Determine the [x, y] coordinate at the center of the cell enclosing the given text.  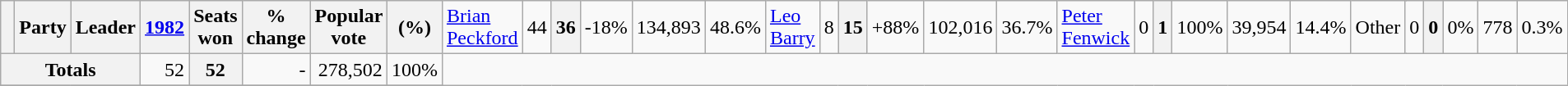
0% [1461, 28]
48.6% [735, 28]
1982 [165, 28]
36.7% [1027, 28]
14.4% [1321, 28]
Peter Fenwick [1096, 28]
Seats won [216, 28]
Party [43, 28]
8 [829, 28]
134,893 [668, 28]
(%) [415, 28]
Brian Peckford [482, 28]
1 [1163, 28]
Other [1378, 28]
+88% [895, 28]
44 [536, 28]
15 [852, 28]
-18% [605, 28]
102,016 [961, 28]
Leader [105, 28]
36 [566, 28]
Leo Barry [792, 28]
% change [276, 28]
778 [1497, 28]
0.3% [1542, 28]
Popular vote [349, 28]
39,954 [1259, 28]
278,502 [349, 70]
- [276, 70]
Totals [71, 70]
